Capture the cell that displays the provided text and extract its (x, y) central coordinate. 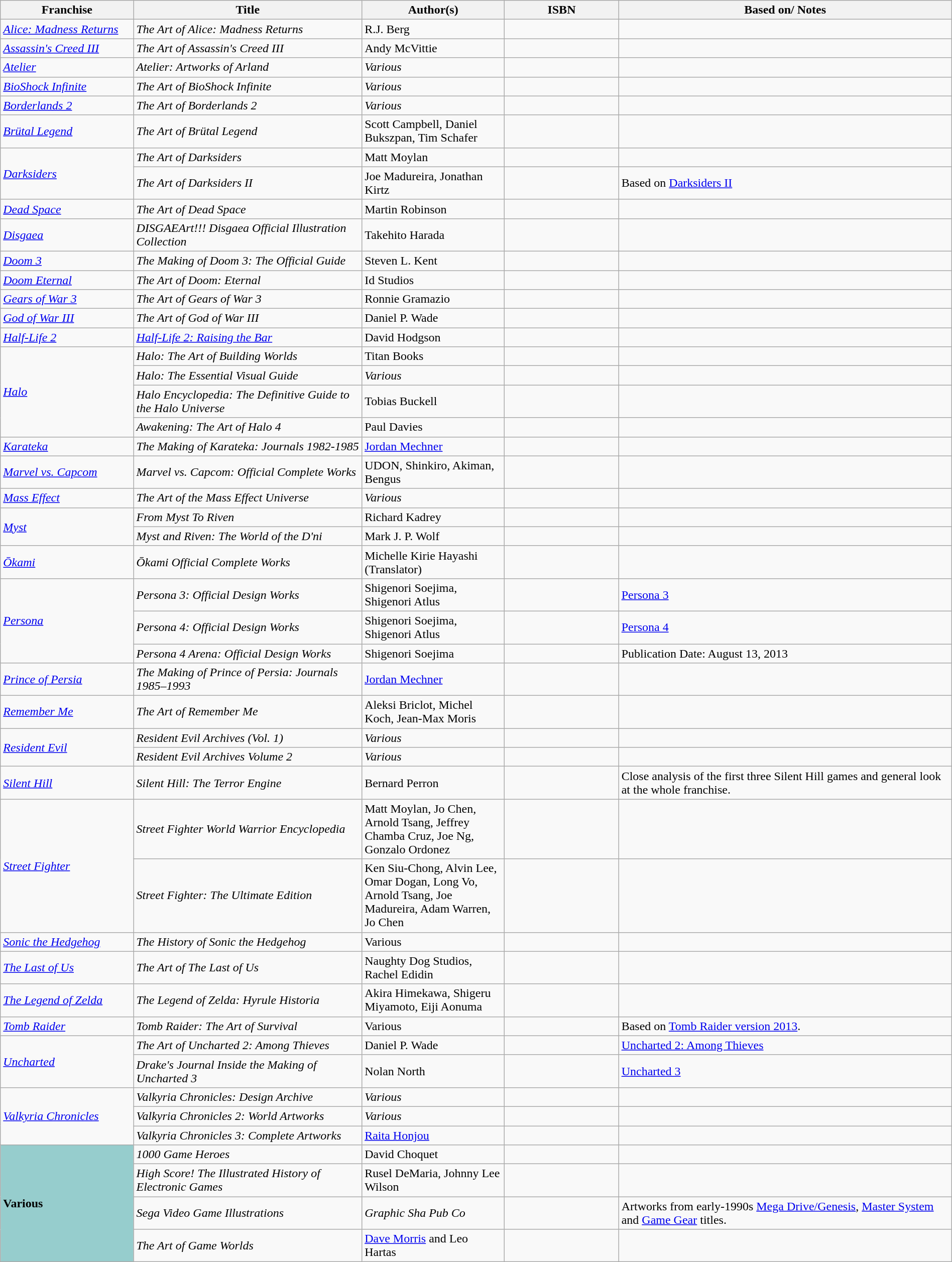
Nolan North (433, 1071)
The Art of the Mass Effect Universe (248, 498)
Marvel vs. Capcom (67, 472)
Atelier: Artworks of Arland (248, 67)
Valkyria Chronicles (67, 1116)
The Art of Assassin's Creed III (248, 48)
Sonic the Hedgehog (67, 942)
Persona 4: Official Design Works (248, 627)
The Art of Darksiders (248, 157)
Persona 4 (785, 627)
Uncharted 2: Among Thieves (785, 1045)
Persona 3 (785, 594)
Based on Tomb Raider version 2013. (785, 1026)
Scott Campbell, Daniel Bukszpan, Tim Schafer (433, 132)
Ken Siu-Chong, Alvin Lee, Omar Dogan, Long Vo, Arnold Tsang, Joe Madureira, Adam Warren, Jo Chen (433, 896)
Gears of War 3 (67, 299)
The Art of Darksiders II (248, 183)
Doom 3 (67, 261)
Matt Moylan, Jo Chen, Arnold Tsang, Jeffrey Chamba Cruz, Joe Ng, Gonzalo Ordonez (433, 829)
Assassin's Creed III (67, 48)
Borderlands 2 (67, 105)
The Art of Doom: Eternal (248, 280)
The Making of Karateka: Journals 1982-1985 (248, 446)
DISGAEArt!!! Disgaea Official Illustration Collection (248, 235)
Dave Morris and Leo Hartas (433, 1246)
Martin Robinson (433, 209)
Half-Life 2 (67, 337)
Akira Himekawa, Shigeru Miyamoto, Eiji Aonuma (433, 1000)
Titan Books (433, 356)
Atelier (67, 67)
The Art of The Last of Us (248, 968)
Prince of Persia (67, 680)
Marvel vs. Capcom: Official Complete Works (248, 472)
1000 Game Heroes (248, 1155)
UDON, Shinkiro, Akiman, Bengus (433, 472)
Id Studios (433, 280)
The Legend of Zelda (67, 1000)
Karateka (67, 446)
Halo Encyclopedia: The Definitive Guide to the Halo Universe (248, 402)
Steven L. Kent (433, 261)
Author(s) (433, 10)
Uncharted 3 (785, 1071)
The Last of Us (67, 968)
Joe Madureira, Jonathan Kirtz (433, 183)
Artworks from early-1990s Mega Drive/Genesis, Master System and Game Gear titles. (785, 1213)
Street Fighter: The Ultimate Edition (248, 896)
The Art of Dead Space (248, 209)
Tobias Buckell (433, 402)
Raita Honjou (433, 1135)
Aleksi Briclot, Michel Koch, Jean-Max Moris (433, 712)
The Art of God of War III (248, 318)
Alice: Madness Returns (67, 29)
R.J. Berg (433, 29)
Matt Moylan (433, 157)
Street Fighter (67, 865)
The Art of Remember Me (248, 712)
Tomb Raider (67, 1026)
Ōkami (67, 562)
ISBN (561, 10)
David Hodgson (433, 337)
Persona 3: Official Design Works (248, 594)
Based on Darksiders II (785, 183)
Halo: The Essential Visual Guide (248, 375)
Mass Effect (67, 498)
Halo: The Art of Building Worlds (248, 356)
From Myst To Riven (248, 517)
Doom Eternal (67, 280)
The Making of Prince of Persia: Journals 1985–1993 (248, 680)
Naughty Dog Studios, Rachel Edidin (433, 968)
Brütal Legend (67, 132)
Based on/ Notes (785, 10)
Bernard Perron (433, 783)
Andy McVittie (433, 48)
Persona 4 Arena: Official Design Works (248, 653)
Tomb Raider: The Art of Survival (248, 1026)
Title (248, 10)
Ōkami Official Complete Works (248, 562)
Ronnie Gramazio (433, 299)
God of War III (67, 318)
Sega Video Game Illustrations (248, 1213)
The Art of Brütal Legend (248, 132)
Myst and Riven: The World of the D'ni (248, 536)
Uncharted (67, 1061)
Paul Davies (433, 427)
Disgaea (67, 235)
The Making of Doom 3: The Official Guide (248, 261)
The Art of BioShock Infinite (248, 86)
BioShock Infinite (67, 86)
The Legend of Zelda: Hyrule Historia (248, 1000)
Resident Evil Archives (Vol. 1) (248, 738)
Valkyria Chronicles 2: World Artworks (248, 1116)
Rusel DeMaria, Johnny Lee Wilson (433, 1181)
The Art of Game Worlds (248, 1246)
Valkyria Chronicles 3: Complete Artworks (248, 1135)
The Art of Uncharted 2: Among Thieves (248, 1045)
Half-Life 2: Raising the Bar (248, 337)
The Art of Gears of War 3 (248, 299)
Close analysis of the first three Silent Hill games and general look at the whole franchise. (785, 783)
Persona (67, 620)
Awakening: The Art of Halo 4 (248, 427)
Silent Hill: The Terror Engine (248, 783)
The Art of Alice: Madness Returns (248, 29)
Franchise (67, 10)
Richard Kadrey (433, 517)
Michelle Kirie Hayashi (Translator) (433, 562)
Halo (67, 392)
The History of Sonic the Hedgehog (248, 942)
Darksiders (67, 174)
Resident Evil Archives Volume 2 (248, 757)
Publication Date: August 13, 2013 (785, 653)
Resident Evil (67, 747)
High Score! The Illustrated History of Electronic Games (248, 1181)
Street Fighter World Warrior Encyclopedia (248, 829)
The Art of Borderlands 2 (248, 105)
David Choquet (433, 1155)
Remember Me (67, 712)
Shigenori Soejima (433, 653)
Drake's Journal Inside the Making of Uncharted 3 (248, 1071)
Valkyria Chronicles: Design Archive (248, 1097)
Myst (67, 527)
Dead Space (67, 209)
Mark J. P. Wolf (433, 536)
Takehito Harada (433, 235)
Silent Hill (67, 783)
Graphic Sha Pub Co (433, 1213)
